Capture the cell that displays the provided text and extract its (X, Y) central coordinate. 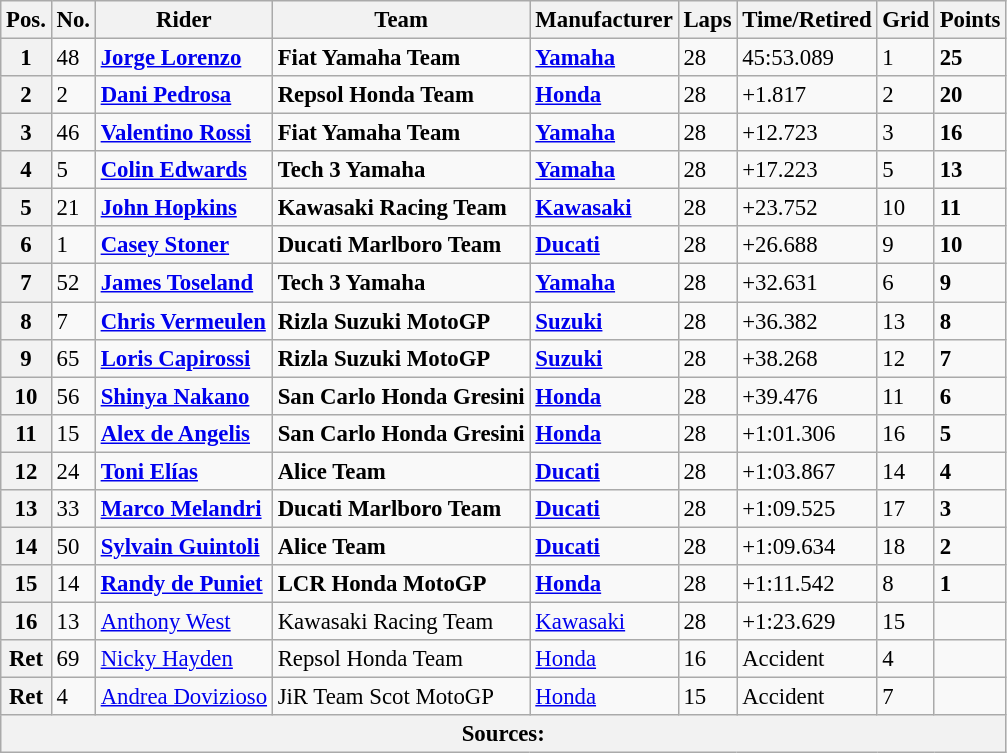
+1:03.867 (807, 471)
No. (73, 20)
+36.382 (807, 321)
Time/Retired (807, 20)
Colin Edwards (184, 170)
+26.688 (807, 245)
+39.476 (807, 396)
+1:01.306 (807, 433)
+1.817 (807, 95)
Sylvain Guintoli (184, 546)
17 (906, 509)
18 (906, 546)
Dani Pedrosa (184, 95)
Team (401, 20)
Casey Stoner (184, 245)
Anthony West (184, 621)
Rider (184, 20)
+38.268 (807, 358)
Points (970, 20)
Valentino Rossi (184, 133)
Laps (708, 20)
Chris Vermeulen (184, 321)
Nicky Hayden (184, 659)
+1:11.542 (807, 584)
Alex de Angelis (184, 433)
21 (73, 208)
20 (970, 95)
Jorge Lorenzo (184, 58)
+1:09.634 (807, 546)
Randy de Puniet (184, 584)
James Toseland (184, 283)
52 (73, 283)
Pos. (26, 20)
John Hopkins (184, 208)
24 (73, 471)
Manufacturer (604, 20)
+1:09.525 (807, 509)
Marco Melandri (184, 509)
+23.752 (807, 208)
48 (73, 58)
JiR Team Scot MotoGP (401, 697)
Shinya Nakano (184, 396)
46 (73, 133)
+32.631 (807, 283)
+17.223 (807, 170)
Andrea Dovizioso (184, 697)
+12.723 (807, 133)
45:53.089 (807, 58)
Toni Elías (184, 471)
+1:23.629 (807, 621)
50 (73, 546)
56 (73, 396)
Sources: (504, 734)
25 (970, 58)
33 (73, 509)
69 (73, 659)
Loris Capirossi (184, 358)
LCR Honda MotoGP (401, 584)
65 (73, 358)
Grid (906, 20)
